Output the [X, Y] coordinate of the center of the cell containing the given text.  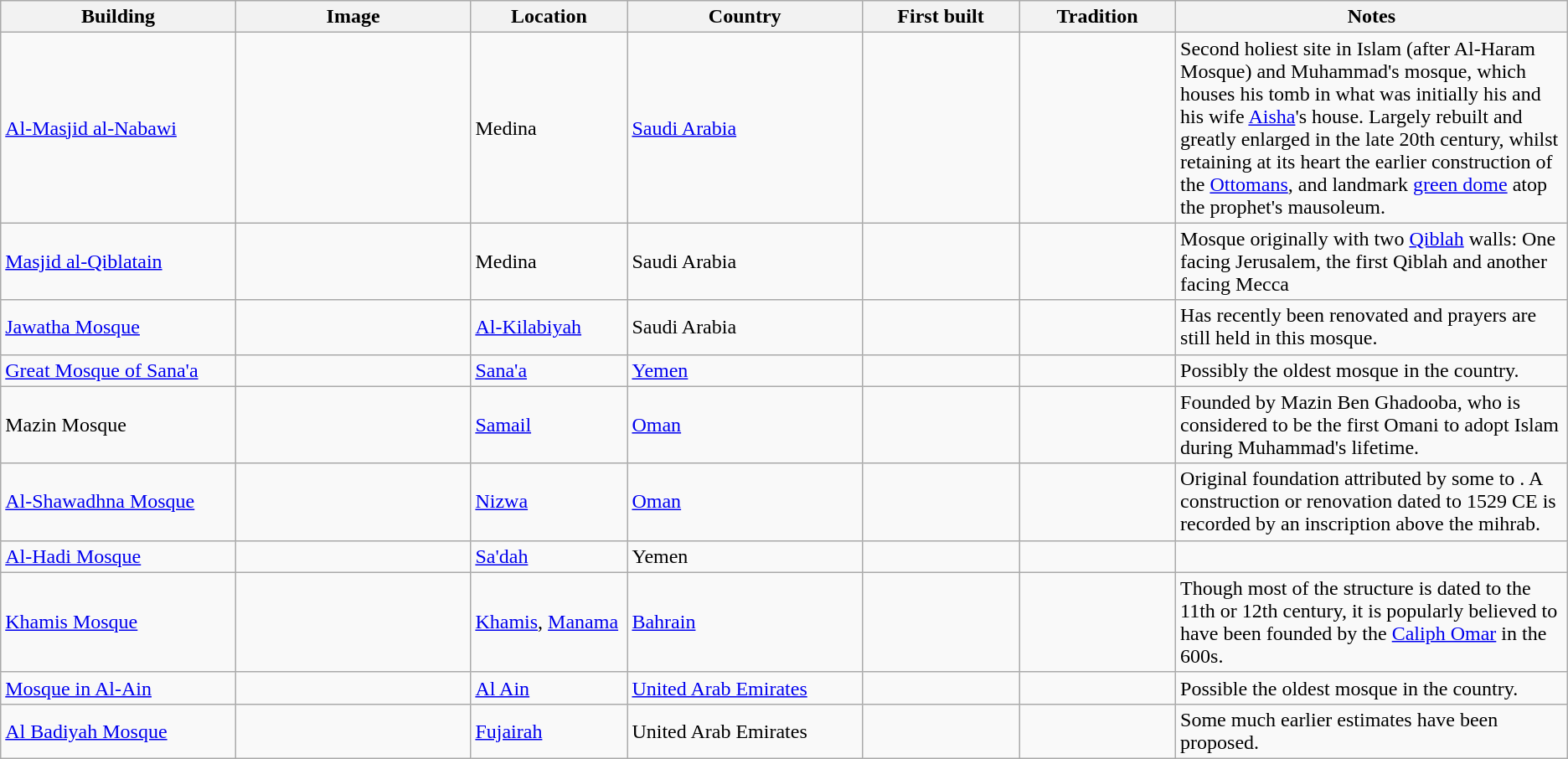
Jawatha Mosque [119, 327]
Great Mosque of Sana'a [119, 370]
Al-Kilabiyah [549, 327]
Al Ain [549, 688]
Sana'a [549, 370]
First built [940, 17]
Some much earlier estimates have been proposed. [1372, 731]
Al Badiyah Mosque [119, 731]
Mazin Mosque [119, 425]
Founded by Mazin Ben Ghadooba, who is considered to be the first Omani to adopt Islam during Muhammad's lifetime. [1372, 425]
Masjid al-Qiblatain [119, 261]
Mosque originally with two Qiblah walls: One facing Jerusalem, the first Qiblah and another facing Mecca [1372, 261]
Possibly the oldest mosque in the country. [1372, 370]
Has recently been renovated and prayers are still held in this mosque. [1372, 327]
Al-Shawadhna Mosque [119, 502]
Building [119, 17]
Tradition [1097, 17]
Country [745, 17]
Nizwa [549, 502]
Al-Masjid al-Nabawi [119, 127]
Khamis Mosque [119, 622]
Original foundation attributed by some to . A construction or renovation dated to 1529 CE is recorded by an inscription above the mihrab. [1372, 502]
Possible the oldest mosque in the country. [1372, 688]
Image [353, 17]
Samail [549, 425]
Notes [1372, 17]
Bahrain [745, 622]
Though most of the structure is dated to the 11th or 12th century, it is popularly believed to have been founded by the Caliph Omar in the 600s. [1372, 622]
Mosque in Al-Ain [119, 688]
Al-Hadi Mosque [119, 556]
Khamis, Manama [549, 622]
Sa'dah [549, 556]
Location [549, 17]
Fujairah [549, 731]
